Output the [x, y] coordinate of the center of the cell containing the given text.  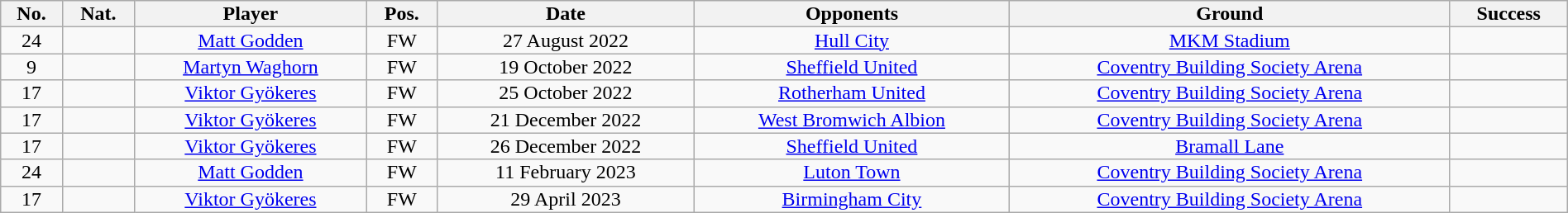
Nat. [98, 14]
Luton Town [852, 173]
11 February 2023 [566, 173]
Player [251, 14]
21 December 2022 [566, 120]
25 October 2022 [566, 93]
27 August 2022 [566, 40]
Ground [1229, 14]
29 April 2023 [566, 199]
19 October 2022 [566, 67]
26 December 2022 [566, 146]
Pos. [402, 14]
No. [31, 14]
Bramall Lane [1229, 146]
Birmingham City [852, 199]
9 [31, 67]
Success [1508, 14]
Rotherham United [852, 93]
Opponents [852, 14]
West Bromwich Albion [852, 120]
MKM Stadium [1229, 40]
Date [566, 14]
Hull City [852, 40]
Martyn Waghorn [251, 67]
